Determine the [X, Y] coordinate at the center of the cell enclosing the given text.  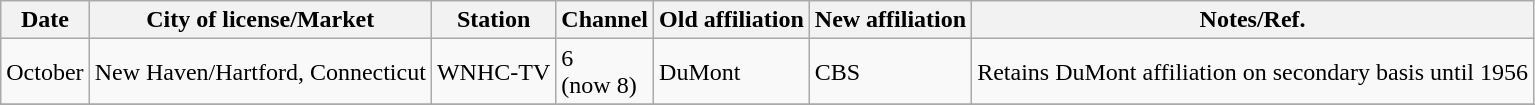
Old affiliation [732, 20]
WNHC-TV [493, 72]
New Haven/Hartford, Connecticut [260, 72]
October [45, 72]
CBS [890, 72]
New affiliation [890, 20]
Channel [605, 20]
DuMont [732, 72]
Station [493, 20]
Date [45, 20]
Retains DuMont affiliation on secondary basis until 1956 [1253, 72]
6 (now 8) [605, 72]
Notes/Ref. [1253, 20]
City of license/Market [260, 20]
